Provide the [x, y] coordinate of the cell's center where the given text is located.  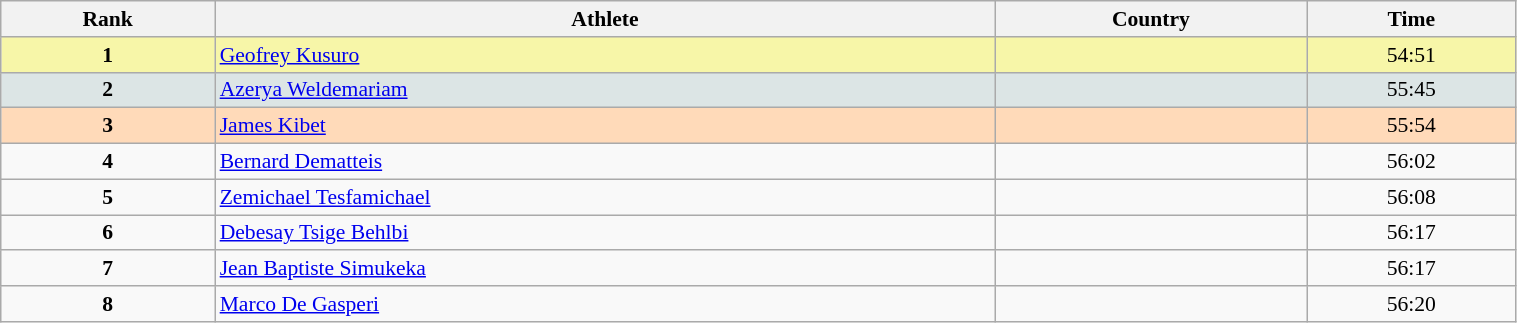
2 [108, 90]
56:02 [1412, 162]
Bernard Dematteis [606, 162]
6 [108, 233]
Athlete [606, 19]
4 [108, 162]
8 [108, 304]
55:54 [1412, 126]
1 [108, 55]
Debesay Tsige Behlbi [606, 233]
Country [1150, 19]
54:51 [1412, 55]
Rank [108, 19]
55:45 [1412, 90]
James Kibet [606, 126]
Time [1412, 19]
5 [108, 197]
Zemichael Tesfamichael [606, 197]
Marco De Gasperi [606, 304]
Azerya Weldemariam [606, 90]
3 [108, 126]
Geofrey Kusuro [606, 55]
56:20 [1412, 304]
Jean Baptiste Simukeka [606, 269]
7 [108, 269]
56:08 [1412, 197]
